Identify which cell holds the provided text, then report its (X, Y) central coordinate. 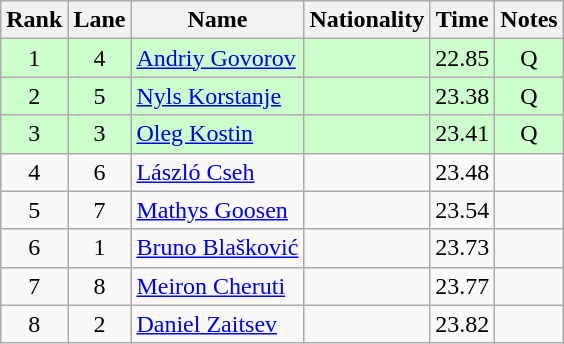
Nyls Korstanje (218, 96)
Daniel Zaitsev (218, 324)
László Cseh (218, 172)
23.82 (462, 324)
Lane (100, 20)
Time (462, 20)
23.54 (462, 210)
Rank (34, 20)
Nationality (367, 20)
23.73 (462, 248)
Notes (529, 20)
Bruno Blašković (218, 248)
23.48 (462, 172)
22.85 (462, 58)
Andriy Govorov (218, 58)
Name (218, 20)
23.38 (462, 96)
23.77 (462, 286)
23.41 (462, 134)
Meiron Cheruti (218, 286)
Mathys Goosen (218, 210)
Oleg Kostin (218, 134)
